From the cell containing the given text, extract its center point as [X, Y] coordinate. 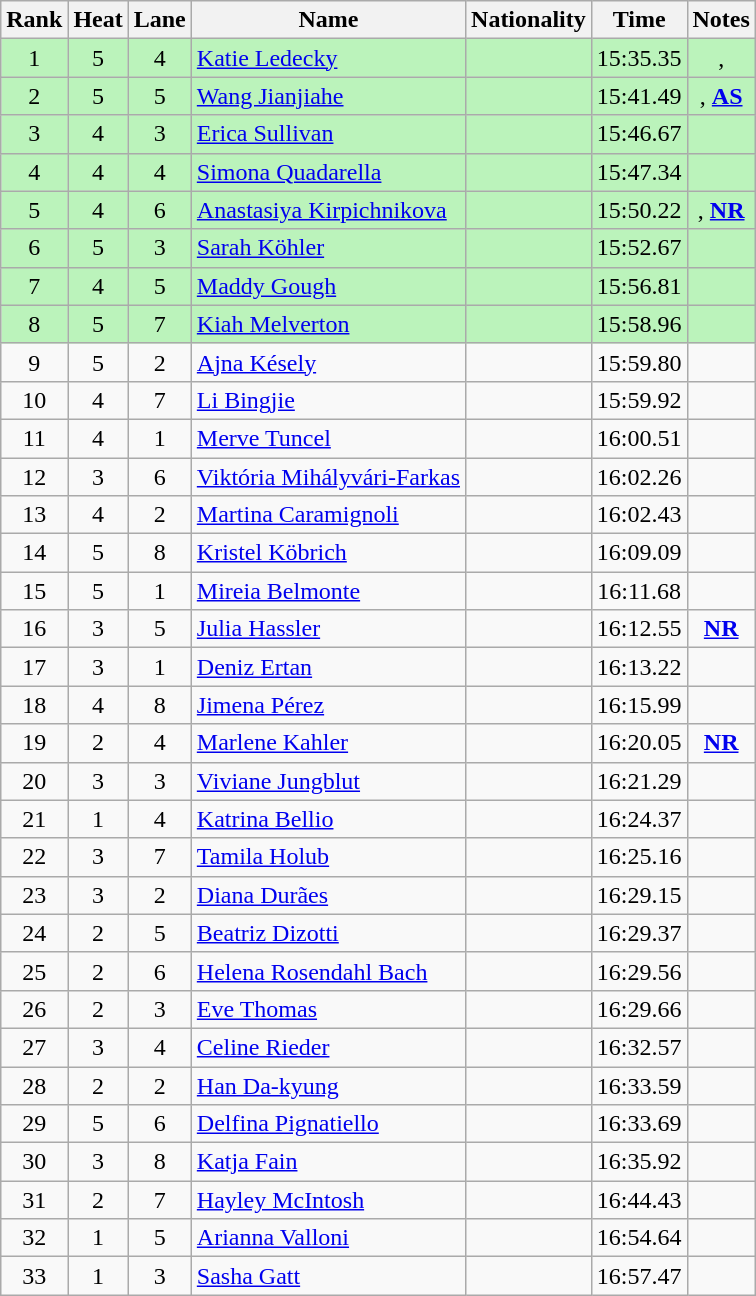
15:52.67 [639, 248]
15:50.22 [639, 210]
16:00.51 [639, 438]
23 [34, 895]
16:13.22 [639, 667]
15:46.67 [639, 134]
, AS [721, 96]
Simona Quadarella [328, 172]
Diana Durães [328, 895]
16:57.47 [639, 1276]
16:32.57 [639, 1047]
30 [34, 1162]
Sasha Gatt [328, 1276]
Li Bingjie [328, 400]
15:58.96 [639, 324]
31 [34, 1200]
16:44.43 [639, 1200]
16:35.92 [639, 1162]
12 [34, 477]
Martina Caramignoli [328, 515]
15 [34, 591]
Erica Sullivan [328, 134]
16:02.43 [639, 515]
Kiah Melverton [328, 324]
25 [34, 971]
15:59.92 [639, 400]
Notes [721, 20]
Maddy Gough [328, 286]
, [721, 58]
Viviane Jungblut [328, 781]
16:33.69 [639, 1124]
16:15.99 [639, 705]
22 [34, 857]
16:33.59 [639, 1085]
16 [34, 629]
10 [34, 400]
Eve Thomas [328, 1009]
Katie Ledecky [328, 58]
15:56.81 [639, 286]
Marlene Kahler [328, 743]
24 [34, 933]
32 [34, 1238]
16:02.26 [639, 477]
16:11.68 [639, 591]
Merve Tuncel [328, 438]
16:54.64 [639, 1238]
Katja Fain [328, 1162]
Jimena Pérez [328, 705]
Beatriz Dizotti [328, 933]
Katrina Bellio [328, 819]
Hayley McIntosh [328, 1200]
Kristel Köbrich [328, 553]
Lane [160, 20]
21 [34, 819]
16:29.66 [639, 1009]
16:29.15 [639, 895]
Helena Rosendahl Bach [328, 971]
28 [34, 1085]
16:21.29 [639, 781]
15:59.80 [639, 362]
16:12.55 [639, 629]
Name [328, 20]
Han Da-kyung [328, 1085]
Mireia Belmonte [328, 591]
16:20.05 [639, 743]
16:29.37 [639, 933]
17 [34, 667]
Deniz Ertan [328, 667]
18 [34, 705]
Heat [98, 20]
16:25.16 [639, 857]
Delfina Pignatiello [328, 1124]
15:35.35 [639, 58]
20 [34, 781]
29 [34, 1124]
Anastasiya Kirpichnikova [328, 210]
Celine Rieder [328, 1047]
Arianna Valloni [328, 1238]
Sarah Köhler [328, 248]
16:29.56 [639, 971]
Tamila Holub [328, 857]
Ajna Késely [328, 362]
9 [34, 362]
26 [34, 1009]
15:47.34 [639, 172]
13 [34, 515]
, NR [721, 210]
33 [34, 1276]
Time [639, 20]
14 [34, 553]
11 [34, 438]
Rank [34, 20]
Viktória Mihályvári-Farkas [328, 477]
19 [34, 743]
27 [34, 1047]
Nationality [529, 20]
Wang Jianjiahe [328, 96]
15:41.49 [639, 96]
Julia Hassler [328, 629]
16:09.09 [639, 553]
16:24.37 [639, 819]
